Identify which cell holds the provided text, then report its (x, y) central coordinate. 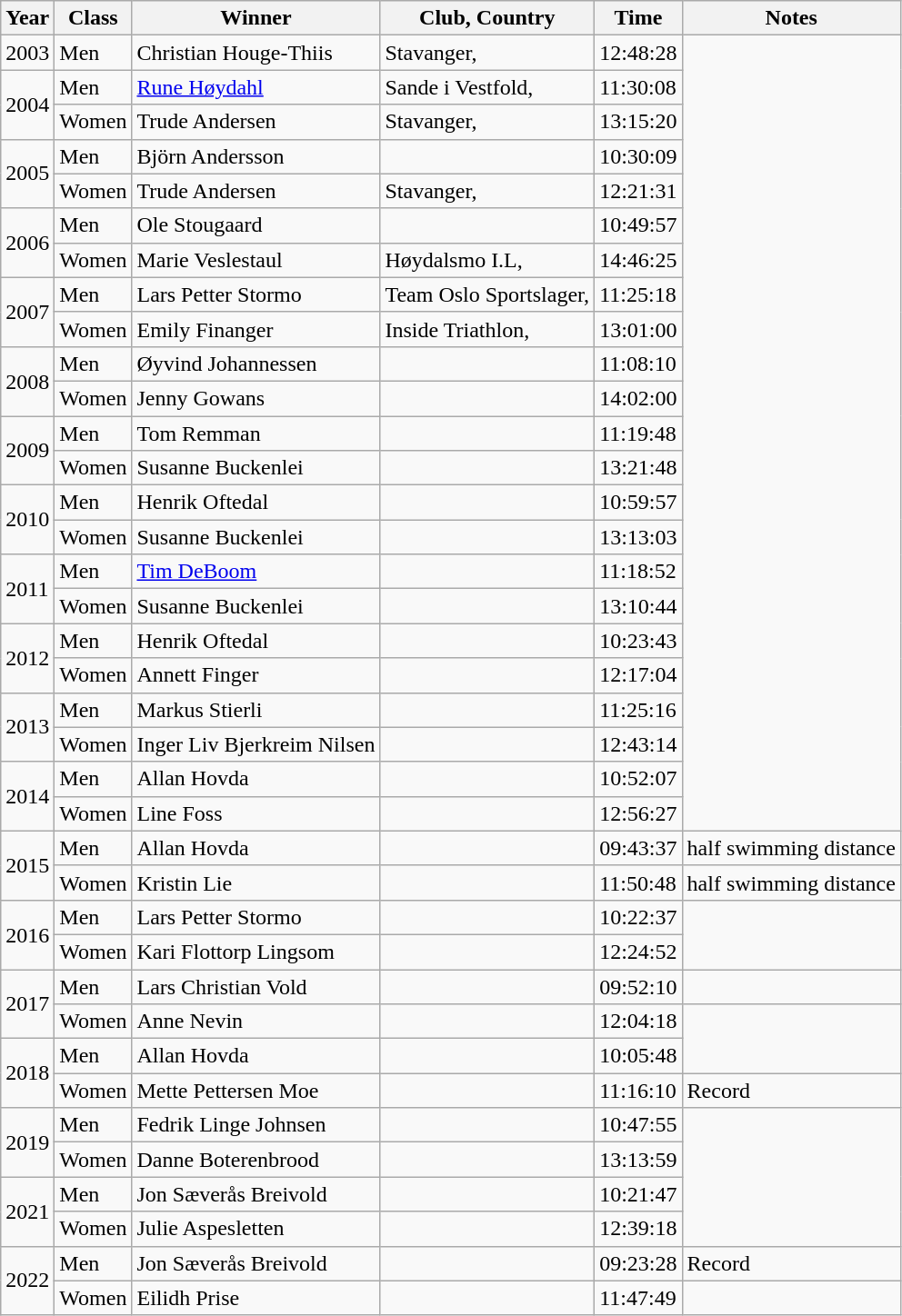
09:23:28 (638, 1263)
Sande i Vestfold, (487, 87)
Christian Houge-Thiis (256, 53)
10:05:48 (638, 1056)
Team Oslo Sportslager, (487, 294)
14:02:00 (638, 398)
11:30:08 (638, 87)
Jenny Gowans (256, 398)
Kari Flottorp Lingsom (256, 952)
Winner (256, 18)
Year (27, 18)
12:24:52 (638, 952)
12:39:18 (638, 1229)
2008 (27, 381)
Øyvind Johannessen (256, 364)
Ole Stougaard (256, 225)
Björn Andersson (256, 156)
Annett Finger (256, 675)
13:10:44 (638, 606)
Notes (791, 18)
2007 (27, 312)
10:30:09 (638, 156)
10:21:47 (638, 1194)
2011 (27, 589)
Tim DeBoom (256, 572)
Club, Country (487, 18)
12:43:14 (638, 744)
Høydalsmo I.L, (487, 260)
Kristin Lie (256, 882)
09:43:37 (638, 848)
Julie Aspesletten (256, 1229)
10:52:07 (638, 779)
Eilidh Prise (256, 1298)
Inside Triathlon, (487, 329)
2014 (27, 796)
2010 (27, 520)
12:17:04 (638, 675)
Rune Høydahl (256, 87)
13:13:59 (638, 1160)
12:56:27 (638, 813)
Fedrik Linge Johnsen (256, 1125)
Emily Finanger (256, 329)
Markus Stierli (256, 710)
10:22:37 (638, 917)
11:25:18 (638, 294)
10:59:57 (638, 503)
2012 (27, 658)
Anne Nevin (256, 1022)
12:48:28 (638, 53)
11:16:10 (638, 1091)
2003 (27, 53)
13:21:48 (638, 468)
12:21:31 (638, 191)
13:15:20 (638, 122)
2016 (27, 934)
2013 (27, 727)
10:23:43 (638, 641)
12:04:18 (638, 1022)
Lars Christian Vold (256, 986)
13:13:03 (638, 537)
Class (93, 18)
Line Foss (256, 813)
11:47:49 (638, 1298)
2004 (27, 105)
2006 (27, 243)
Tom Remman (256, 434)
2005 (27, 174)
09:52:10 (638, 986)
Time (638, 18)
Marie Veslestaul (256, 260)
11:08:10 (638, 364)
10:47:55 (638, 1125)
2009 (27, 451)
14:46:25 (638, 260)
Inger Liv Bjerkreim Nilsen (256, 744)
11:25:16 (638, 710)
11:50:48 (638, 882)
11:19:48 (638, 434)
2021 (27, 1211)
13:01:00 (638, 329)
2015 (27, 865)
Danne Boterenbrood (256, 1160)
Mette Pettersen Moe (256, 1091)
2022 (27, 1281)
2019 (27, 1142)
2018 (27, 1073)
11:18:52 (638, 572)
10:49:57 (638, 225)
2017 (27, 1003)
